Search for the cell housing the specified text and yield its (x, y) center coordinate. 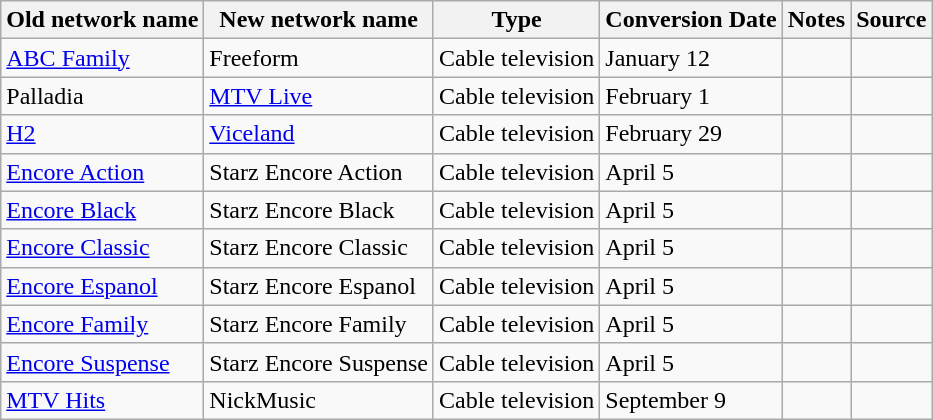
September 9 (691, 400)
Old network name (102, 20)
ABC Family (102, 58)
Starz Encore Family (319, 324)
Notes (816, 20)
February 1 (691, 96)
Starz Encore Suspense (319, 362)
Freeform (319, 58)
Starz Encore Espanol (319, 286)
Encore Family (102, 324)
Type (516, 20)
Viceland (319, 134)
Palladia (102, 96)
MTV Live (319, 96)
H2 (102, 134)
Starz Encore Classic (319, 248)
Encore Classic (102, 248)
Encore Suspense (102, 362)
MTV Hits (102, 400)
Encore Espanol (102, 286)
January 12 (691, 58)
Conversion Date (691, 20)
Starz Encore Black (319, 210)
February 29 (691, 134)
Encore Black (102, 210)
New network name (319, 20)
Encore Action (102, 172)
NickMusic (319, 400)
Source (892, 20)
Starz Encore Action (319, 172)
